Determine the (X, Y) coordinate at the center of the cell enclosing the given text.  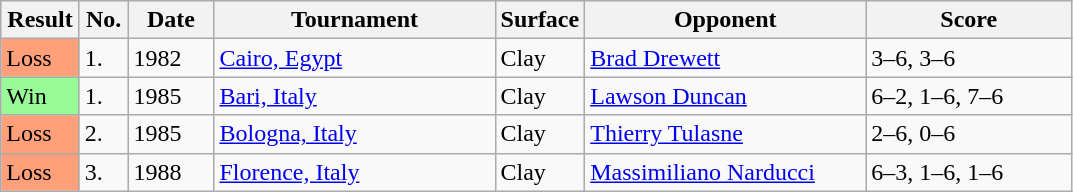
Tournament (354, 20)
3. (104, 172)
Win (40, 96)
No. (104, 20)
Cairo, Egypt (354, 58)
Florence, Italy (354, 172)
Surface (540, 20)
3–6, 3–6 (969, 58)
Bari, Italy (354, 96)
Bologna, Italy (354, 134)
Score (969, 20)
6–3, 1–6, 1–6 (969, 172)
Lawson Duncan (726, 96)
2–6, 0–6 (969, 134)
1988 (171, 172)
Opponent (726, 20)
2. (104, 134)
1982 (171, 58)
Massimiliano Narducci (726, 172)
Date (171, 20)
Brad Drewett (726, 58)
Result (40, 20)
Thierry Tulasne (726, 134)
6–2, 1–6, 7–6 (969, 96)
